Extract the [X, Y] coordinate from the center of the cell holding the provided text.  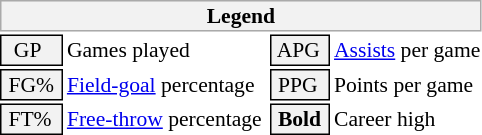
Field-goal percentage [166, 85]
GP [31, 50]
Games played [166, 50]
PPG [300, 85]
APG [300, 50]
FG% [31, 85]
Points per game [408, 85]
Legend [241, 16]
Assists per game [408, 50]
